Extract the (x, y) coordinate from the center of the cell holding the provided text.  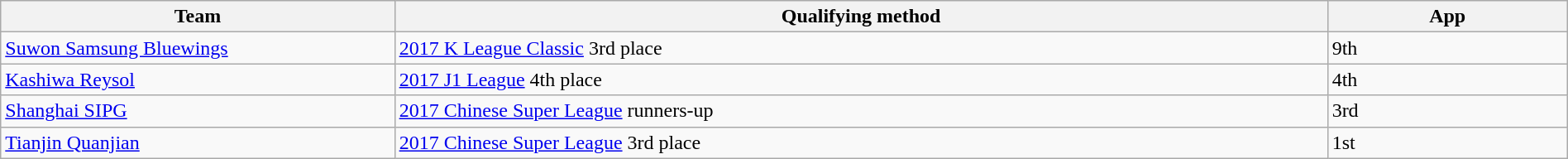
2017 J1 League 4th place (861, 79)
Kashiwa Reysol (198, 79)
2017 K League Classic 3rd place (861, 48)
Team (198, 17)
2017 Chinese Super League 3rd place (861, 142)
App (1447, 17)
2017 Chinese Super League runners-up (861, 111)
Qualifying method (861, 17)
4th (1447, 79)
3rd (1447, 111)
Suwon Samsung Bluewings (198, 48)
Shanghai SIPG (198, 111)
Tianjin Quanjian (198, 142)
1st (1447, 142)
9th (1447, 48)
